Locate the cell with the specified text and output its [x, y] center coordinate. 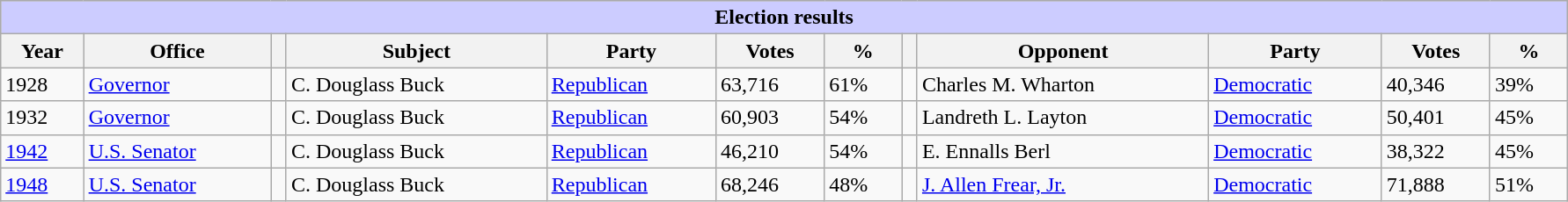
E. Ennalls Berl [1063, 151]
51% [1528, 184]
1932 [42, 118]
Election results [785, 18]
1942 [42, 151]
48% [863, 184]
40,346 [1436, 84]
46,210 [771, 151]
38,322 [1436, 151]
39% [1528, 84]
50,401 [1436, 118]
Opponent [1063, 51]
1928 [42, 84]
Charles M. Wharton [1063, 84]
Landreth L. Layton [1063, 118]
68,246 [771, 184]
J. Allen Frear, Jr. [1063, 184]
Year [42, 51]
Office [178, 51]
71,888 [1436, 184]
63,716 [771, 84]
Subject [416, 51]
1948 [42, 184]
61% [863, 84]
60,903 [771, 118]
